Pinpoint the cell where the given text exists, returning its (X, Y) midpoint coordinate. 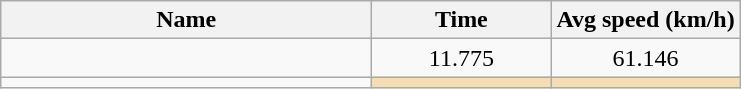
Avg speed (km/h) (646, 20)
Time (462, 20)
11.775 (462, 58)
Name (186, 20)
61.146 (646, 58)
